Identify which cell holds the provided text, then report its (x, y) central coordinate. 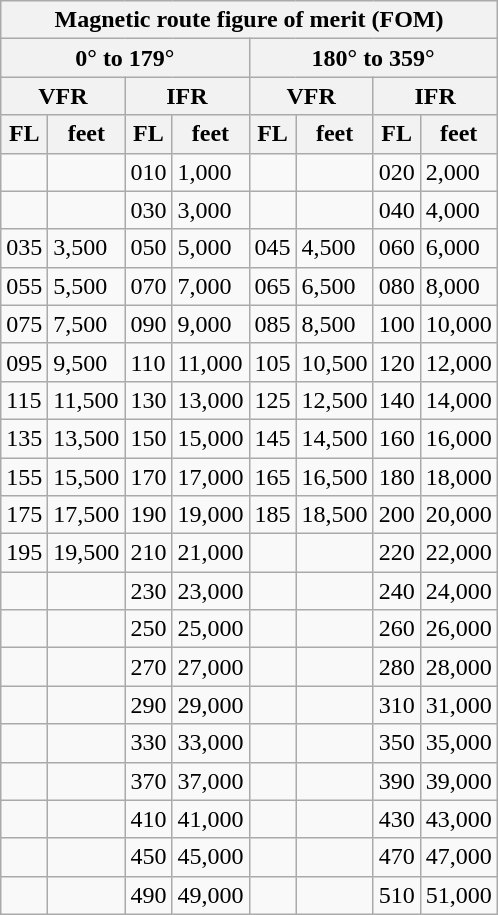
210 (148, 553)
11,000 (210, 362)
0° to 179° (125, 58)
16,000 (458, 438)
51,000 (458, 895)
15,000 (210, 438)
6,000 (458, 248)
3,000 (210, 210)
16,500 (334, 477)
240 (396, 591)
10,000 (458, 324)
350 (396, 743)
110 (148, 362)
290 (148, 705)
510 (396, 895)
100 (396, 324)
165 (272, 477)
470 (396, 857)
075 (24, 324)
280 (396, 667)
060 (396, 248)
010 (148, 172)
250 (148, 629)
20,000 (458, 515)
17,000 (210, 477)
230 (148, 591)
180 (396, 477)
270 (148, 667)
115 (24, 400)
390 (396, 781)
130 (148, 400)
020 (396, 172)
085 (272, 324)
170 (148, 477)
190 (148, 515)
200 (396, 515)
9,500 (86, 362)
3,500 (86, 248)
6,500 (334, 286)
095 (24, 362)
19,500 (86, 553)
7,500 (86, 324)
5,000 (210, 248)
21,000 (210, 553)
180° to 359° (373, 58)
12,500 (334, 400)
410 (148, 819)
160 (396, 438)
37,000 (210, 781)
450 (148, 857)
27,000 (210, 667)
105 (272, 362)
18,000 (458, 477)
8,500 (334, 324)
Magnetic route figure of merit (FOM) (249, 20)
070 (148, 286)
17,500 (86, 515)
10,500 (334, 362)
39,000 (458, 781)
31,000 (458, 705)
330 (148, 743)
19,000 (210, 515)
23,000 (210, 591)
25,000 (210, 629)
4,000 (458, 210)
2,000 (458, 172)
24,000 (458, 591)
140 (396, 400)
490 (148, 895)
055 (24, 286)
260 (396, 629)
15,500 (86, 477)
030 (148, 210)
135 (24, 438)
370 (148, 781)
26,000 (458, 629)
7,000 (210, 286)
13,500 (86, 438)
29,000 (210, 705)
090 (148, 324)
155 (24, 477)
050 (148, 248)
14,000 (458, 400)
9,000 (210, 324)
43,000 (458, 819)
035 (24, 248)
310 (396, 705)
145 (272, 438)
040 (396, 210)
33,000 (210, 743)
430 (396, 819)
18,500 (334, 515)
220 (396, 553)
47,000 (458, 857)
5,500 (86, 286)
35,000 (458, 743)
11,500 (86, 400)
22,000 (458, 553)
065 (272, 286)
4,500 (334, 248)
185 (272, 515)
14,500 (334, 438)
150 (148, 438)
125 (272, 400)
175 (24, 515)
8,000 (458, 286)
12,000 (458, 362)
1,000 (210, 172)
41,000 (210, 819)
195 (24, 553)
080 (396, 286)
120 (396, 362)
045 (272, 248)
45,000 (210, 857)
28,000 (458, 667)
13,000 (210, 400)
49,000 (210, 895)
